Capture the cell that displays the provided text and extract its (x, y) central coordinate. 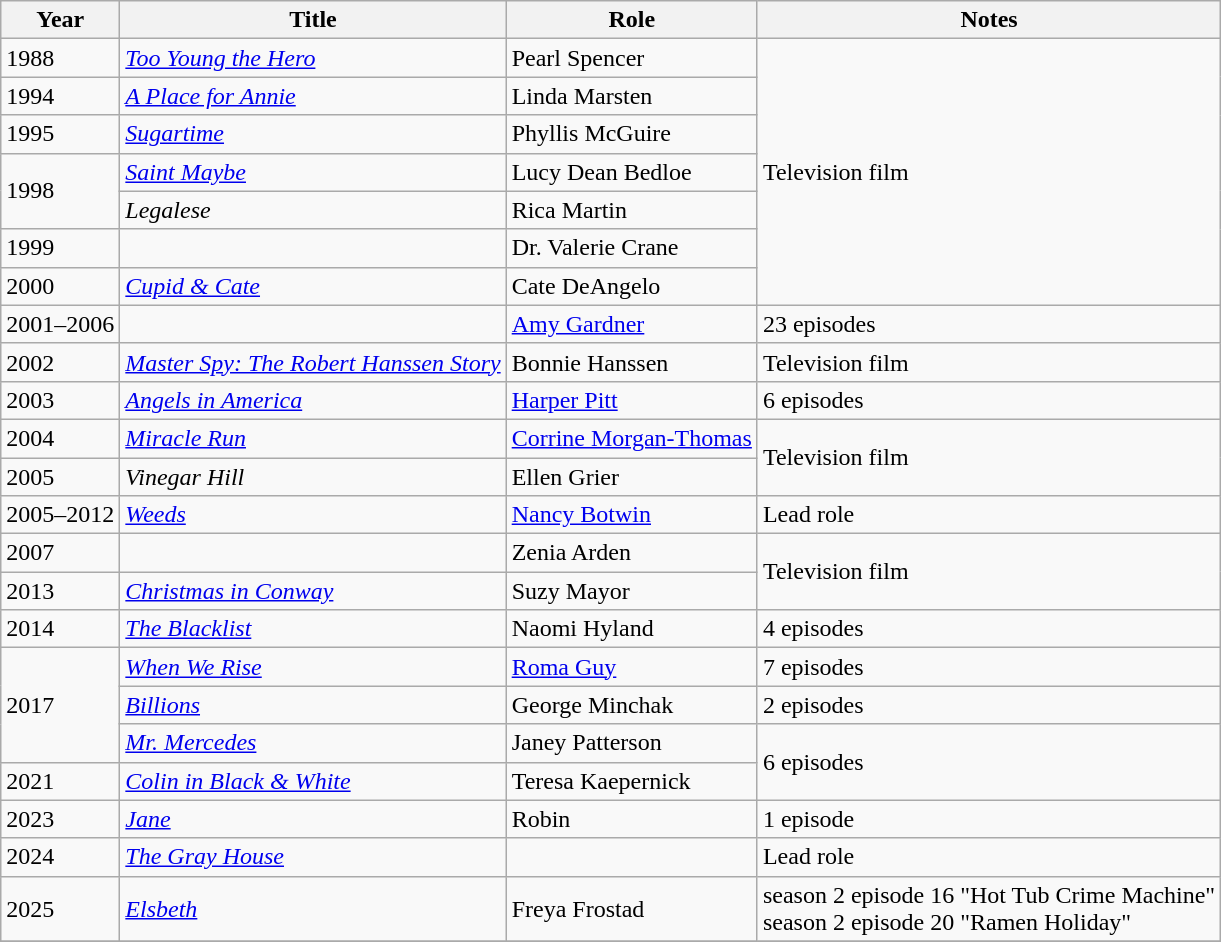
Title (313, 20)
Miracle Run (313, 438)
Dr. Valerie Crane (632, 248)
Phyllis McGuire (632, 134)
Rica Martin (632, 210)
Robin (632, 819)
Role (632, 20)
4 episodes (988, 629)
George Minchak (632, 705)
When We Rise (313, 667)
2005 (60, 477)
Zenia Arden (632, 553)
2014 (60, 629)
Naomi Hyland (632, 629)
Corrine Morgan-Thomas (632, 438)
Roma Guy (632, 667)
1995 (60, 134)
1998 (60, 191)
Pearl Spencer (632, 58)
Vinegar Hill (313, 477)
Linda Marsten (632, 96)
Master Spy: The Robert Hanssen Story (313, 362)
2021 (60, 781)
Weeds (313, 515)
Too Young the Hero (313, 58)
2023 (60, 819)
Ellen Grier (632, 477)
A Place for Annie (313, 96)
23 episodes (988, 324)
2003 (60, 400)
Billions (313, 705)
Saint Maybe (313, 172)
Amy Gardner (632, 324)
The Gray House (313, 857)
7 episodes (988, 667)
Suzy Mayor (632, 591)
2001–2006 (60, 324)
2002 (60, 362)
Nancy Botwin (632, 515)
Year (60, 20)
Bonnie Hanssen (632, 362)
2004 (60, 438)
Jane (313, 819)
Cupid & Cate (313, 286)
Janey Patterson (632, 743)
Legalese (313, 210)
Sugartime (313, 134)
Mr. Mercedes (313, 743)
2000 (60, 286)
1999 (60, 248)
Colin in Black & White (313, 781)
The Blacklist (313, 629)
1 episode (988, 819)
Teresa Kaepernick (632, 781)
Lucy Dean Bedloe (632, 172)
2024 (60, 857)
Harper Pitt (632, 400)
Christmas in Conway (313, 591)
Cate DeAngelo (632, 286)
Notes (988, 20)
2005–2012 (60, 515)
Angels in America (313, 400)
2 episodes (988, 705)
2007 (60, 553)
2017 (60, 705)
Freya Frostad (632, 908)
1988 (60, 58)
season 2 episode 16 "Hot Tub Crime Machine"season 2 episode 20 "Ramen Holiday" (988, 908)
2013 (60, 591)
2025 (60, 908)
1994 (60, 96)
Elsbeth (313, 908)
